Find where the given text appears and provide that cell's center as [X, Y] coordinate. 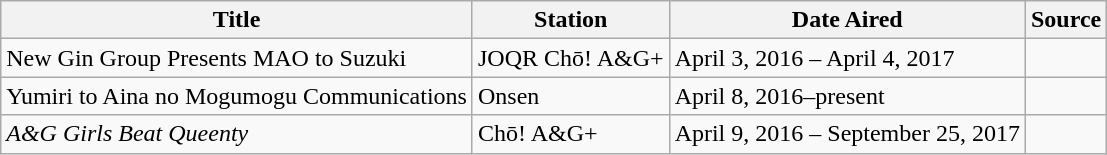
April 8, 2016–present [847, 96]
JOQR Chō! A&G+ [570, 58]
Title [237, 20]
Station [570, 20]
April 3, 2016 – April 4, 2017 [847, 58]
Yumiri to Aina no Mogumogu Communications [237, 96]
April 9, 2016 – September 25, 2017 [847, 134]
New Gin Group Presents MAO to Suzuki [237, 58]
Onsen [570, 96]
Source [1066, 20]
Date Aired [847, 20]
A&G Girls Beat Queenty [237, 134]
Chō! A&G+ [570, 134]
